Locate the cell with the specified text and output its (X, Y) center coordinate. 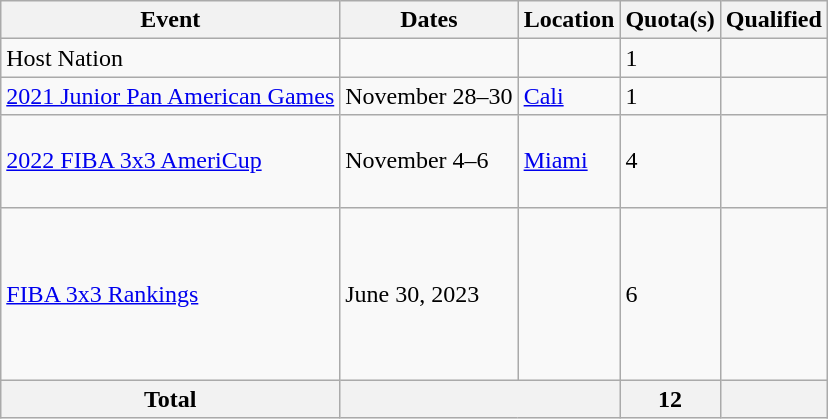
November 4–6 (429, 161)
Cali (569, 96)
Event (170, 20)
2022 FIBA 3x3 AmeriCup (170, 161)
Qualified (774, 20)
6 (670, 294)
2021 Junior Pan American Games (170, 96)
12 (670, 399)
Total (170, 399)
November 28–30 (429, 96)
Location (569, 20)
4 (670, 161)
Host Nation (170, 58)
June 30, 2023 (429, 294)
Quota(s) (670, 20)
Dates (429, 20)
Miami (569, 161)
FIBA 3x3 Rankings (170, 294)
